Identify which cell holds the provided text, then report its (X, Y) central coordinate. 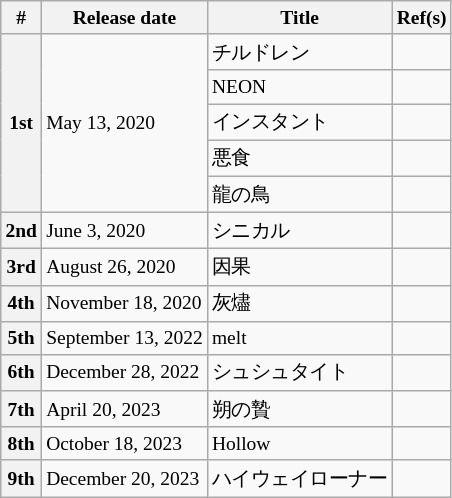
November 18, 2020 (124, 303)
October 18, 2023 (124, 444)
悪食 (300, 158)
June 3, 2020 (124, 230)
9th (22, 478)
5th (22, 338)
Title (300, 18)
April 20, 2023 (124, 409)
龍の鳥 (300, 194)
melt (300, 338)
朔の贄 (300, 409)
3rd (22, 267)
August 26, 2020 (124, 267)
September 13, 2022 (124, 338)
7th (22, 409)
NEON (300, 86)
ハイウェイローナー (300, 478)
インスタント (300, 122)
チルドレン (300, 52)
December 28, 2022 (124, 373)
# (22, 18)
2nd (22, 230)
December 20, 2023 (124, 478)
May 13, 2020 (124, 123)
1st (22, 123)
Release date (124, 18)
シニカル (300, 230)
4th (22, 303)
Hollow (300, 444)
因果 (300, 267)
6th (22, 373)
Ref(s) (422, 18)
8th (22, 444)
シュシュタイト (300, 373)
灰燼 (300, 303)
